Output the [x, y] coordinate of the center of the cell containing the given text.  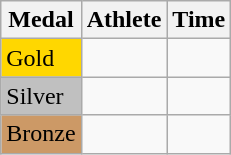
Silver [41, 96]
Gold [41, 58]
Athlete [124, 20]
Medal [41, 20]
Bronze [41, 134]
Time [199, 20]
